Extract the [x, y] coordinate from the center of the cell holding the provided text.  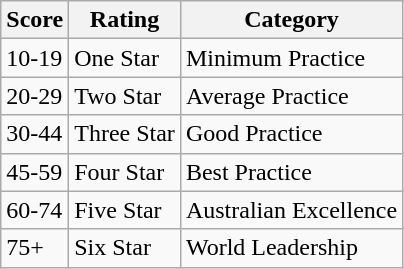
60-74 [35, 210]
Five Star [125, 210]
Category [291, 20]
45-59 [35, 172]
Average Practice [291, 96]
75+ [35, 248]
Six Star [125, 248]
Two Star [125, 96]
Three Star [125, 134]
Good Practice [291, 134]
Minimum Practice [291, 58]
World Leadership [291, 248]
Rating [125, 20]
Australian Excellence [291, 210]
Best Practice [291, 172]
20-29 [35, 96]
Score [35, 20]
One Star [125, 58]
Four Star [125, 172]
30-44 [35, 134]
10-19 [35, 58]
